Pinpoint the cell where the given text exists, returning its [x, y] midpoint coordinate. 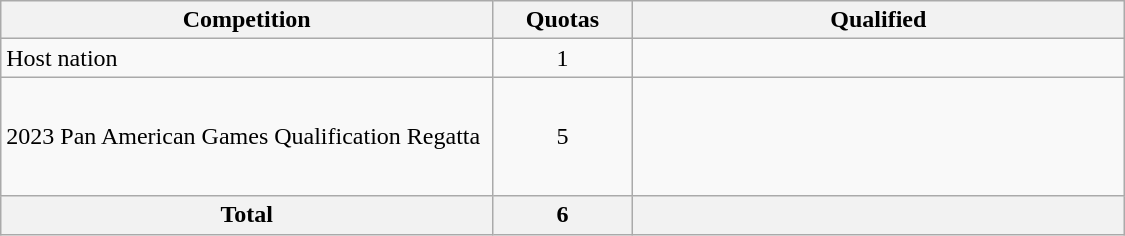
6 [563, 215]
5 [563, 136]
Host nation [247, 58]
1 [563, 58]
Quotas [563, 20]
Qualified [878, 20]
2023 Pan American Games Qualification Regatta [247, 136]
Competition [247, 20]
Total [247, 215]
